Search for the cell housing the specified text and yield its [X, Y] center coordinate. 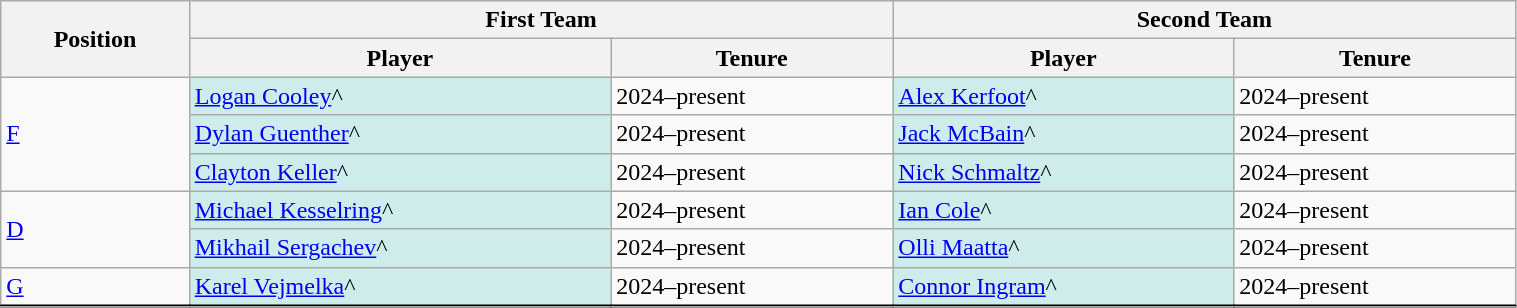
First Team [541, 20]
Alex Kerfoot^ [1064, 96]
Ian Cole^ [1064, 210]
Nick Schmaltz^ [1064, 172]
D [95, 229]
Connor Ingram^ [1064, 286]
Olli Maatta^ [1064, 248]
Clayton Keller^ [400, 172]
Jack McBain^ [1064, 134]
Logan Cooley^ [400, 96]
Second Team [1204, 20]
Michael Kesselring^ [400, 210]
G [95, 286]
Dylan Guenther^ [400, 134]
Position [95, 39]
Mikhail Sergachev^ [400, 248]
Karel Vejmelka^ [400, 286]
F [95, 134]
